Determine the [x, y] coordinate at the center of the cell enclosing the given text.  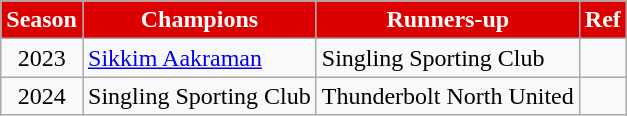
Season [42, 20]
2024 [42, 96]
Thunderbolt North United [448, 96]
Sikkim Aakraman [199, 58]
2023 [42, 58]
Ref [602, 20]
Champions [199, 20]
Runners-up [448, 20]
